Locate the cell with the specified text and output its (x, y) center coordinate. 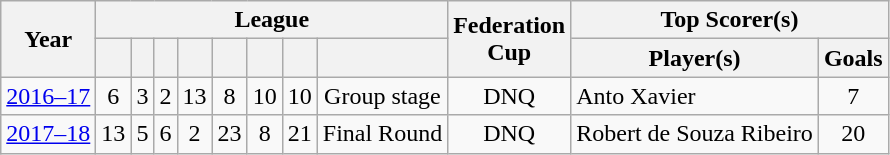
Top Scorer(s) (730, 20)
Year (48, 39)
Group stage (382, 96)
5 (142, 134)
23 (230, 134)
20 (853, 134)
Robert de Souza Ribeiro (695, 134)
Goals (853, 58)
Final Round (382, 134)
2016–17 (48, 96)
Player(s) (695, 58)
3 (142, 96)
7 (853, 96)
21 (300, 134)
Anto Xavier (695, 96)
FederationCup (510, 39)
League (272, 20)
2017–18 (48, 134)
